Find where the given text appears and provide that cell's center as (x, y) coordinate. 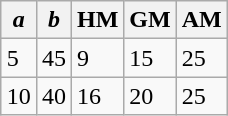
HM (97, 20)
40 (54, 96)
20 (150, 96)
5 (18, 58)
15 (150, 58)
16 (97, 96)
b (54, 20)
9 (97, 58)
AM (202, 20)
GM (150, 20)
a (18, 20)
45 (54, 58)
10 (18, 96)
